Search for the cell housing the specified text and yield its [x, y] center coordinate. 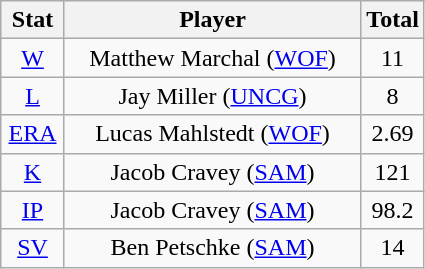
L [33, 96]
Lucas Mahlstedt (WOF) [212, 134]
2.69 [393, 134]
W [33, 58]
14 [393, 248]
121 [393, 172]
SV [33, 248]
8 [393, 96]
IP [33, 210]
Player [212, 20]
11 [393, 58]
ERA [33, 134]
Ben Petschke (SAM) [212, 248]
Stat [33, 20]
Total [393, 20]
Matthew Marchal (WOF) [212, 58]
K [33, 172]
98.2 [393, 210]
Jay Miller (UNCG) [212, 96]
